Return the [x, y] coordinate for the center point of the cell that contains the specified text.  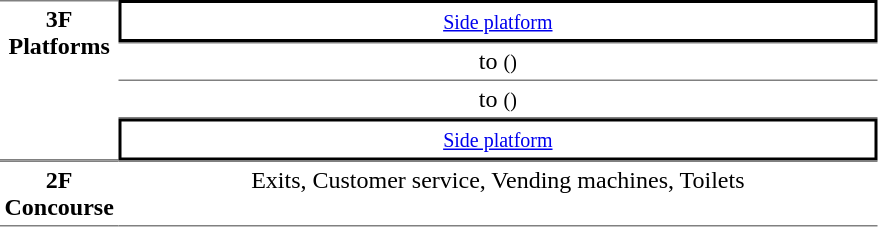
Exits, Customer service, Vending machines, Toilets [498, 193]
3FPlatforms [59, 80]
2FConcourse [59, 193]
